Extract the [x, y] coordinate from the center of the cell holding the provided text.  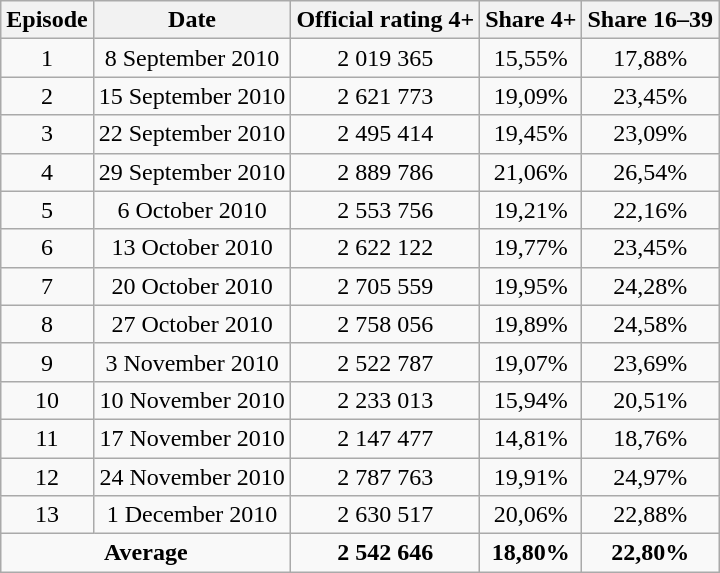
6 October 2010 [192, 210]
Average [146, 553]
21,06% [531, 172]
13 October 2010 [192, 248]
17,88% [650, 58]
1 December 2010 [192, 515]
22,16% [650, 210]
2 622 122 [386, 248]
26,54% [650, 172]
11 [47, 438]
14,81% [531, 438]
Share 4+ [531, 20]
27 October 2010 [192, 324]
4 [47, 172]
22,80% [650, 553]
2 621 773 [386, 96]
2 233 013 [386, 400]
8 September 2010 [192, 58]
Date [192, 20]
10 [47, 400]
2 522 787 [386, 362]
22 September 2010 [192, 134]
2 758 056 [386, 324]
29 September 2010 [192, 172]
22,88% [650, 515]
20,06% [531, 515]
2 019 365 [386, 58]
15,55% [531, 58]
18,80% [531, 553]
24,58% [650, 324]
19,89% [531, 324]
3 [47, 134]
24,97% [650, 477]
23,69% [650, 362]
13 [47, 515]
19,21% [531, 210]
15 September 2010 [192, 96]
19,07% [531, 362]
2 147 477 [386, 438]
2 553 756 [386, 210]
12 [47, 477]
1 [47, 58]
2 542 646 [386, 553]
23,09% [650, 134]
20,51% [650, 400]
15,94% [531, 400]
17 November 2010 [192, 438]
18,76% [650, 438]
2 630 517 [386, 515]
20 October 2010 [192, 286]
Episode [47, 20]
2 889 786 [386, 172]
19,95% [531, 286]
6 [47, 248]
19,45% [531, 134]
19,09% [531, 96]
19,91% [531, 477]
Share 16–39 [650, 20]
8 [47, 324]
2 [47, 96]
10 November 2010 [192, 400]
19,77% [531, 248]
24 November 2010 [192, 477]
5 [47, 210]
3 November 2010 [192, 362]
24,28% [650, 286]
9 [47, 362]
2 787 763 [386, 477]
7 [47, 286]
2 705 559 [386, 286]
Official rating 4+ [386, 20]
2 495 414 [386, 134]
